Return (X, Y) of the center of cell containing provided text 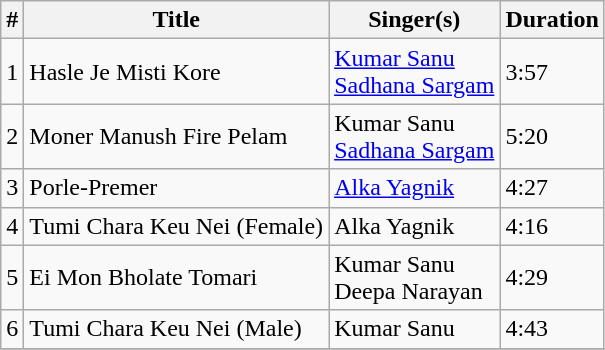
Singer(s) (414, 20)
4 (12, 226)
4:27 (552, 188)
3 (12, 188)
# (12, 20)
3:57 (552, 72)
4:16 (552, 226)
Kumar Sanu (414, 329)
4:29 (552, 278)
1 (12, 72)
Tumi Chara Keu Nei (Male) (176, 329)
Title (176, 20)
Ei Mon Bholate Tomari (176, 278)
5:20 (552, 136)
Tumi Chara Keu Nei (Female) (176, 226)
Hasle Je Misti Kore (176, 72)
Kumar Sanu Deepa Narayan (414, 278)
4:43 (552, 329)
2 (12, 136)
Moner Manush Fire Pelam (176, 136)
Porle-Premer (176, 188)
Duration (552, 20)
6 (12, 329)
5 (12, 278)
